Return (X, Y) of the center of cell containing provided text 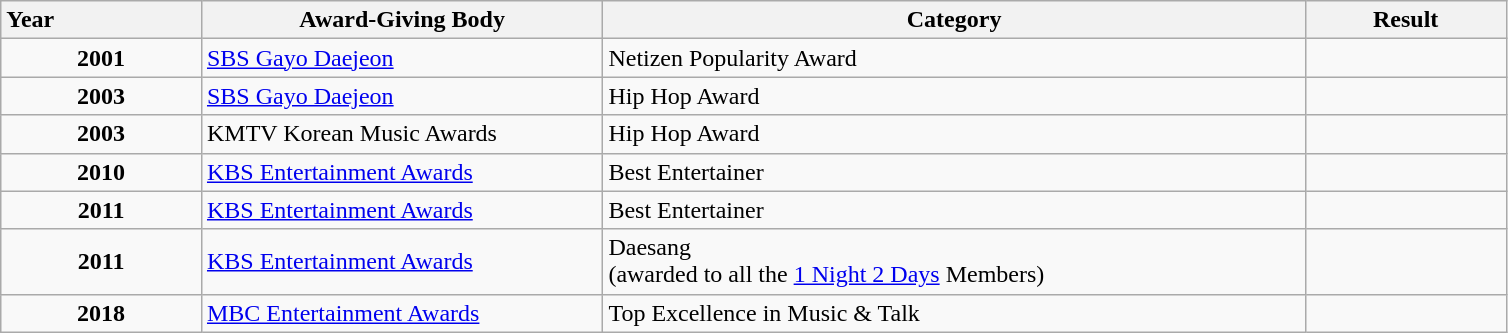
Result (1406, 20)
MBC Entertainment Awards (402, 313)
KMTV Korean Music Awards (402, 134)
Netizen Popularity Award (954, 58)
Top Excellence in Music & Talk (954, 313)
Daesang (awarded to all the 1 Night 2 Days Members) (954, 262)
Category (954, 20)
2010 (102, 172)
2018 (102, 313)
2001 (102, 58)
Year (102, 20)
Award-Giving Body (402, 20)
